Return the (x, y) coordinate for the center point of the cell that contains the specified text.  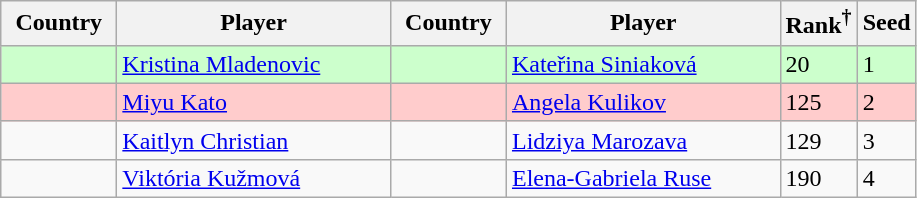
129 (818, 140)
Kaitlyn Christian (254, 140)
125 (818, 102)
Lidziya Marozava (643, 140)
2 (886, 102)
Seed (886, 24)
Rank† (818, 24)
Angela Kulikov (643, 102)
Viktória Kužmová (254, 178)
20 (818, 64)
1 (886, 64)
4 (886, 178)
Miyu Kato (254, 102)
Elena-Gabriela Ruse (643, 178)
3 (886, 140)
Kateřina Siniaková (643, 64)
190 (818, 178)
Kristina Mladenovic (254, 64)
